Return (x, y) of the center of cell containing provided text 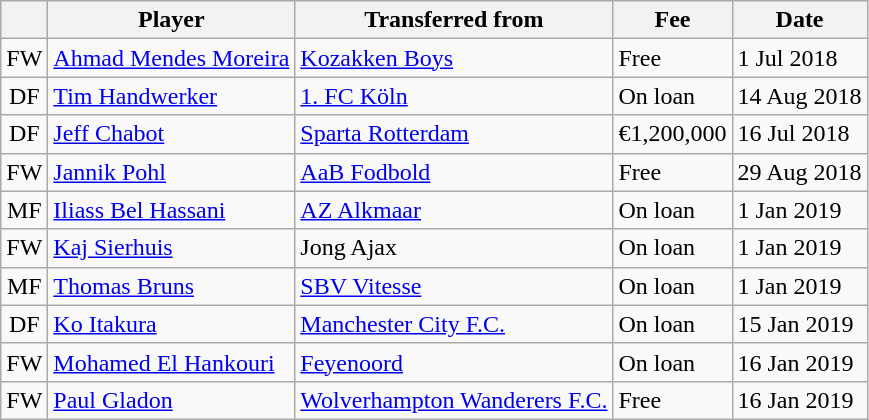
14 Aug 2018 (800, 96)
Player (172, 20)
1. FC Köln (454, 96)
29 Aug 2018 (800, 172)
1 Jul 2018 (800, 58)
Jeff Chabot (172, 134)
AaB Fodbold (454, 172)
Wolverhampton Wanderers F.C. (454, 400)
Date (800, 20)
Jannik Pohl (172, 172)
Ko Itakura (172, 324)
Kaj Sierhuis (172, 248)
€1,200,000 (672, 134)
Paul Gladon (172, 400)
Mohamed El Hankouri (172, 362)
Fee (672, 20)
Feyenoord (454, 362)
Kozakken Boys (454, 58)
AZ Alkmaar (454, 210)
15 Jan 2019 (800, 324)
Transferred from (454, 20)
Thomas Bruns (172, 286)
SBV Vitesse (454, 286)
Tim Handwerker (172, 96)
16 Jul 2018 (800, 134)
Jong Ajax (454, 248)
Ahmad Mendes Moreira (172, 58)
Sparta Rotterdam (454, 134)
Manchester City F.C. (454, 324)
Iliass Bel Hassani (172, 210)
